Pinpoint the cell where the given text exists, returning its (X, Y) midpoint coordinate. 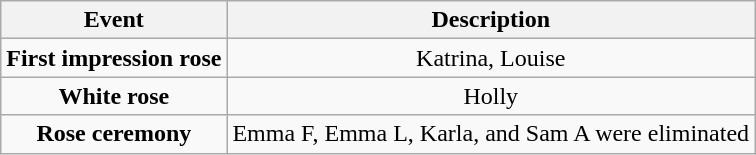
Katrina, Louise (491, 58)
Rose ceremony (114, 134)
White rose (114, 96)
Emma F, Emma L, Karla, and Sam A were eliminated (491, 134)
First impression rose (114, 58)
Holly (491, 96)
Description (491, 20)
Event (114, 20)
